Detect which cell encompasses the target text, then output its [X, Y] center coordinate. 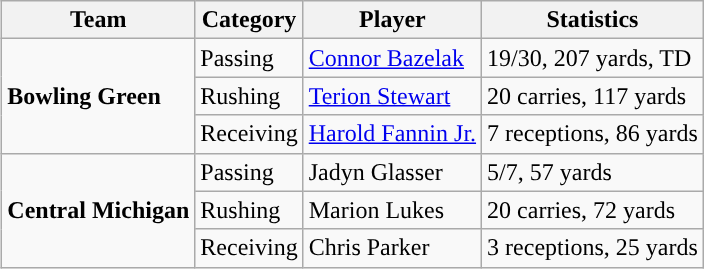
Team [98, 20]
5/7, 57 yards [593, 172]
20 carries, 117 yards [593, 96]
Bowling Green [98, 96]
Jadyn Glasser [392, 172]
Terion Stewart [392, 96]
Central Michigan [98, 210]
Category [249, 20]
Connor Bazelak [392, 58]
Marion Lukes [392, 210]
Player [392, 20]
Chris Parker [392, 248]
Statistics [593, 20]
7 receptions, 86 yards [593, 134]
19/30, 207 yards, TD [593, 58]
Harold Fannin Jr. [392, 134]
20 carries, 72 yards [593, 210]
3 receptions, 25 yards [593, 248]
